For the text-containing cell, return its midpoint in (x, y) coordinate format. 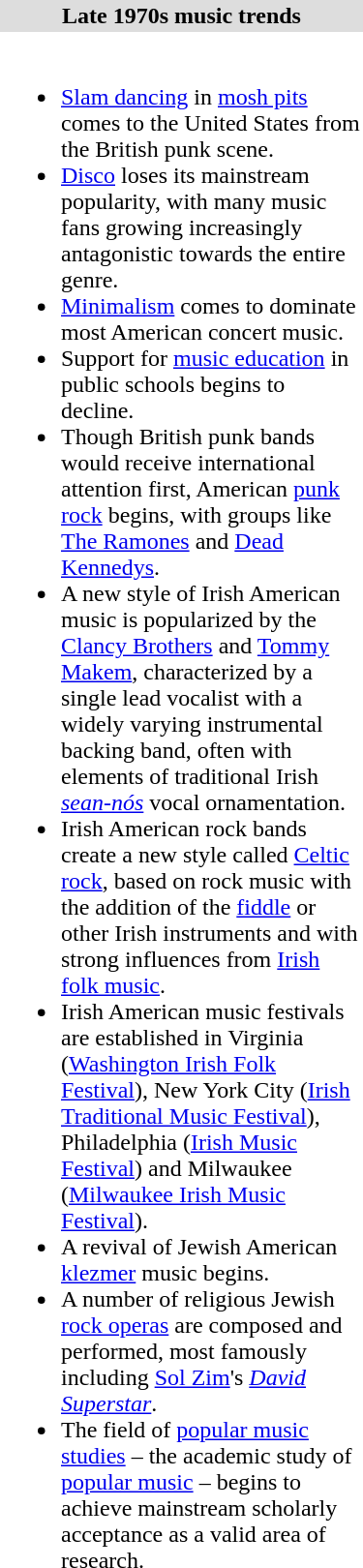
Late 1970s music trends (182, 15)
